Return [x, y] of the center of cell containing provided text 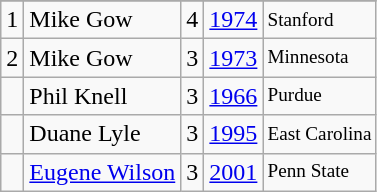
Minnesota [320, 58]
Purdue [320, 96]
2 [12, 58]
Stanford [320, 20]
1973 [234, 58]
1974 [234, 20]
1995 [234, 134]
4 [192, 20]
1966 [234, 96]
Eugene Wilson [102, 172]
East Carolina [320, 134]
1 [12, 20]
2001 [234, 172]
Penn State [320, 172]
Phil Knell [102, 96]
Duane Lyle [102, 134]
